Output the (x, y) coordinate of the center of the cell containing the given text.  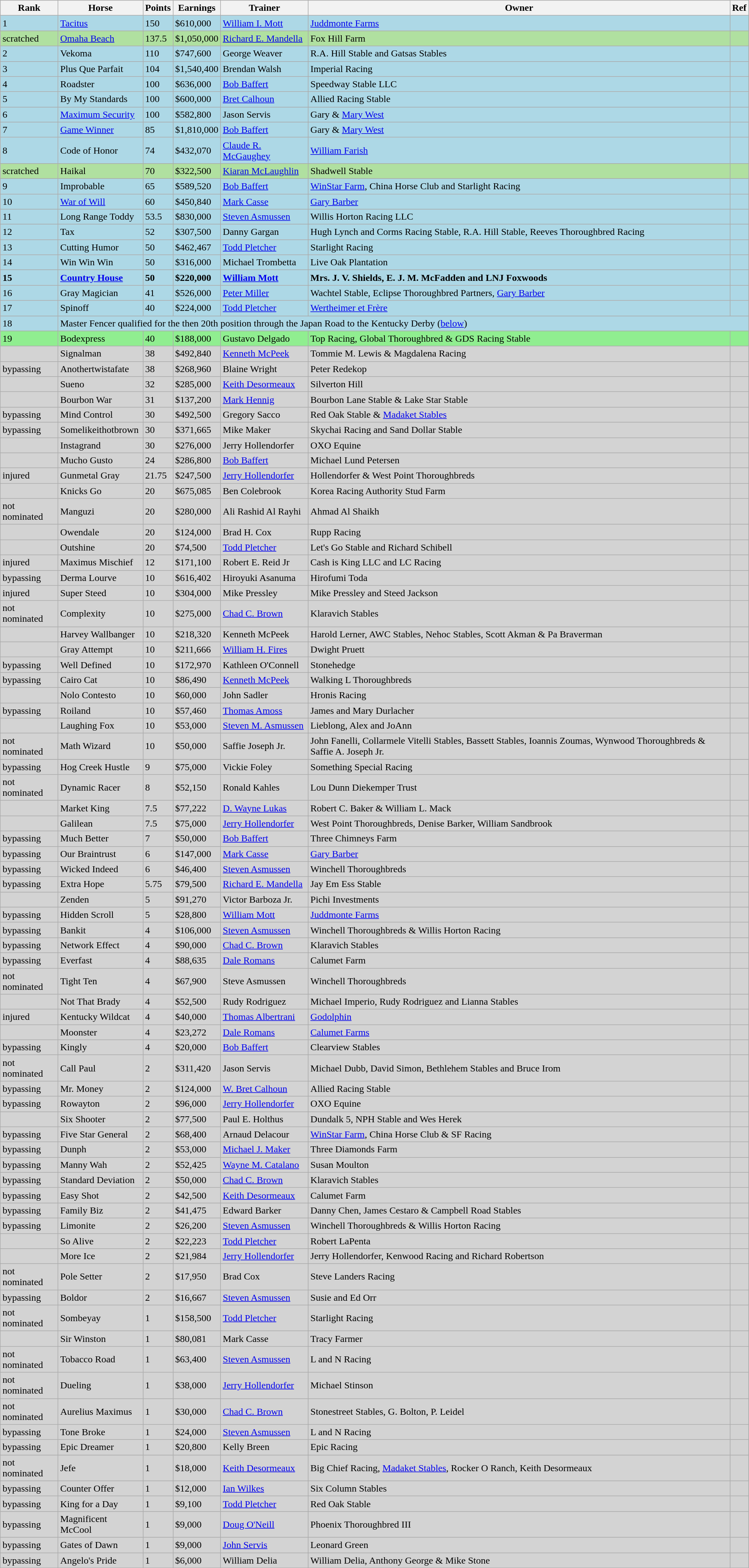
$68,400 (197, 1134)
$268,960 (197, 369)
Jay Em Ess Stable (519, 884)
Gunmetal Gray (100, 476)
Hugh Lynch and Corms Racing Stable, R.A. Hill Stable, Reeves Thoroughbred Racing (519, 232)
$1,050,000 (197, 38)
Horse (100, 8)
Big Chief Racing, Madaket Stables, Rocker O Ranch, Keith Desormeaux (519, 1468)
Bret Calhoun (264, 99)
Steve Asmussen (264, 981)
Thomas Amoss (264, 710)
D. Wayne Lukas (264, 808)
$9,100 (197, 1504)
$171,100 (197, 563)
Family Biz (100, 1210)
13 (29, 247)
$247,500 (197, 476)
Laughing Fox (100, 726)
52 (158, 232)
$224,000 (197, 308)
Aurelius Maximus (100, 1412)
Extra Hope (100, 884)
Nolo Contesto (100, 695)
Danny Gargan (264, 232)
$747,600 (197, 54)
$86,490 (197, 680)
$52,500 (197, 1002)
Zenden (100, 899)
Owendale (100, 532)
65 (158, 186)
Spinoff (100, 308)
Hronis Racing (519, 695)
Leonard Green (519, 1545)
Gates of Dawn (100, 1545)
$20,000 (197, 1047)
41 (158, 293)
14 (29, 262)
By My Standards (100, 99)
WinStar Farm, China Horse Club and Starlight Racing (519, 186)
$280,000 (197, 511)
James and Mary Durlacher (519, 710)
Sombeyay (100, 1318)
85 (158, 130)
70 (158, 171)
Vickie Foley (264, 767)
$304,000 (197, 593)
WinStar Farm, China Horse Club & SF Racing (519, 1134)
R.A. Hill Stable and Gatsas Stables (519, 54)
Three Chimneys Farm (519, 839)
$18,000 (197, 1468)
$322,500 (197, 171)
Arnaud Delacour (264, 1134)
Plus Que Parfait (100, 69)
Harold Lerner, AWC Stables, Nehoc Stables, Scott Akman & Pa Braverman (519, 634)
William Delia, Anthony George & Mike Stone (519, 1560)
Rupp Racing (519, 532)
Stonehedge (519, 665)
$41,475 (197, 1210)
Cutting Humor (100, 247)
Rank (29, 8)
Standard Deviation (100, 1180)
Speedway Stable LLC (519, 84)
Dunph (100, 1149)
$17,950 (197, 1277)
So Alive (100, 1241)
$80,081 (197, 1339)
17 (29, 308)
Michael Imperio, Rudy Rodriguez and Lianna Stables (519, 1002)
John Fanelli, Collarmele Vitelli Stables, Bassett Stables, Ioannis Zoumas, Wynwood Thoroughbreds & Saffie A. Joseph Jr. (519, 747)
$450,840 (197, 201)
$26,200 (197, 1226)
$60,000 (197, 695)
21.75 (158, 476)
$106,000 (197, 930)
Kiaran McLaughlin (264, 171)
$211,666 (197, 649)
King for a Day (100, 1504)
Epic Racing (519, 1447)
Mark Hennig (264, 399)
18 (29, 323)
Network Effect (100, 945)
Kentucky Wildcat (100, 1017)
Sir Winston (100, 1339)
$79,500 (197, 884)
Easy Shot (100, 1195)
Robert E. Reid Jr (264, 563)
Gregory Sacco (264, 415)
Hidden Scroll (100, 915)
Clearview Stables (519, 1047)
Tommie M. Lewis & Magdalena Racing (519, 354)
Paul E. Holthus (264, 1119)
Maximus Mischief (100, 563)
Michael J. Maker (264, 1149)
$589,520 (197, 186)
$46,400 (197, 869)
$88,635 (197, 960)
Robert LaPenta (519, 1241)
Walking L Thoroughbreds (519, 680)
$492,500 (197, 415)
Six Shooter (100, 1119)
Cairo Cat (100, 680)
Kelly Breen (264, 1447)
Call Paul (100, 1068)
$492,840 (197, 354)
John Servis (264, 1545)
Vekoma (100, 54)
Earnings (197, 8)
$462,467 (197, 247)
$1,540,400 (197, 69)
Mind Control (100, 415)
Michael Dubb, David Simon, Bethlehem Stables and Bruce Irom (519, 1068)
Complexity (100, 614)
Long Range Toddy (100, 217)
$188,000 (197, 338)
Magnificent McCool (100, 1524)
$610,000 (197, 23)
Limonite (100, 1226)
Steven M. Asmussen (264, 726)
W. Bret Calhoun (264, 1089)
Doug O'Neill (264, 1524)
Shadwell Stable (519, 171)
Imperial Racing (519, 69)
Michael Stinson (519, 1385)
Live Oak Plantation (519, 262)
$77,500 (197, 1119)
Bodexpress (100, 338)
Boldor (100, 1298)
$311,420 (197, 1068)
Ronald Kahles (264, 787)
Derma Lourve (100, 578)
3 (29, 69)
24 (158, 461)
Michael Trombetta (264, 262)
Wertheimer et Frère (519, 308)
Epic Dreamer (100, 1447)
Steve Landers Racing (519, 1277)
Master Fencer qualified for the then 20th position through the Japan Road to the Kentucky Derby (below) (403, 323)
Five Star General (100, 1134)
$276,000 (197, 445)
$636,000 (197, 84)
Edward Barker (264, 1210)
Blaine Wright (264, 369)
Hog Creek Hustle (100, 767)
Ali Rashid Al Rayhi (264, 511)
Instagrand (100, 445)
Game Winner (100, 130)
Phoenix Thoroughbred III (519, 1524)
Math Wizard (100, 747)
Mike Pressley and Steed Jackson (519, 593)
$600,000 (197, 99)
$307,500 (197, 232)
$42,500 (197, 1195)
Tobacco Road (100, 1360)
Dynamic Racer (100, 787)
Brendan Walsh (264, 69)
$21,984 (197, 1256)
$285,000 (197, 384)
Brad H. Cox (264, 532)
Jefe (100, 1468)
$220,000 (197, 278)
Code of Honor (100, 150)
$1,810,000 (197, 130)
Maximum Security (100, 114)
$675,085 (197, 491)
Ahmad Al Shaikh (519, 511)
5.75 (158, 884)
$90,000 (197, 945)
Signalman (100, 354)
Outshine (100, 547)
Improbable (100, 186)
Fox Hill Farm (519, 38)
$57,460 (197, 710)
Ian Wilkes (264, 1488)
Well Defined (100, 665)
Skychai Racing and Sand Dollar Stable (519, 430)
$38,000 (197, 1385)
Kingly (100, 1047)
31 (158, 399)
War of Will (100, 201)
William H. Fires (264, 649)
$830,000 (197, 217)
Country House (100, 278)
Wayne M. Catalano (264, 1165)
$74,500 (197, 547)
Haikal (100, 171)
Saffie Joseph Jr. (264, 747)
Manny Wah (100, 1165)
Dueling (100, 1385)
Rudy Rodriguez (264, 1002)
John Sadler (264, 695)
15 (29, 278)
Knicks Go (100, 491)
Moonster (100, 1032)
Mucho Gusto (100, 461)
Dundalk 5, NPH Stable and Wes Herek (519, 1119)
$40,000 (197, 1017)
$275,000 (197, 614)
Pole Setter (100, 1277)
32 (158, 384)
Angelo's Pride (100, 1560)
Michael Lund Petersen (519, 461)
$22,223 (197, 1241)
Stonestreet Stables, G. Bolton, P. Leidel (519, 1412)
Manguzi (100, 511)
Red Oak Stable & Madaket Stables (519, 415)
Bankit (100, 930)
60 (158, 201)
Tax (100, 232)
Roadster (100, 84)
$6,000 (197, 1560)
Tracy Farmer (519, 1339)
Susan Moulton (519, 1165)
Win Win Win (100, 262)
George Weaver (264, 54)
$218,320 (197, 634)
Gray Magician (100, 293)
Hirofumi Toda (519, 578)
Market King (100, 808)
Mike Pressley (264, 593)
Victor Barboza Jr. (264, 899)
104 (158, 69)
William Delia (264, 1560)
Silverton Hill (519, 384)
Wachtel Stable, Eclipse Thoroughbred Partners, Gary Barber (519, 293)
Let's Go Stable and Richard Schibell (519, 547)
More Ice (100, 1256)
110 (158, 54)
Cash is King LLC and LC Racing (519, 563)
$616,402 (197, 578)
Gray Attempt (100, 649)
Hollendorfer & West Point Thoroughbreds (519, 476)
Peter Miller (264, 293)
Peter Redekop (519, 369)
Counter Offer (100, 1488)
Owner (519, 8)
Omaha Beach (100, 38)
$52,150 (197, 787)
$67,900 (197, 981)
$28,800 (197, 915)
$147,000 (197, 854)
74 (158, 150)
Tone Broke (100, 1432)
William Farish (519, 150)
Galilean (100, 823)
$172,970 (197, 665)
Willis Horton Racing LLC (519, 217)
Brad Cox (264, 1277)
$24,000 (197, 1432)
$158,500 (197, 1318)
Lou Dunn Diekemper Trust (519, 787)
Dwight Pruett (519, 649)
Robert C. Baker & William L. Mack (519, 808)
Points (158, 8)
Lieblong, Alex and JoAnn (519, 726)
Kathleen O'Connell (264, 665)
16 (29, 293)
Danny Chen, James Cestaro & Campbell Road Stables (519, 1210)
$16,667 (197, 1298)
$526,000 (197, 293)
Mike Maker (264, 430)
$96,000 (197, 1104)
$582,800 (197, 114)
Godolphin (519, 1017)
Not That Brady (100, 1002)
Mrs. J. V. Shields, E. J. M. McFadden and LNJ Foxwoods (519, 278)
Our Braintrust (100, 854)
Everfast (100, 960)
19 (29, 338)
Thomas Albertrani (264, 1017)
$432,070 (197, 150)
$20,800 (197, 1447)
Gustavo Delgado (264, 338)
$286,800 (197, 461)
West Point Thoroughbreds, Denise Barker, William Sandbrook (519, 823)
Ben Colebrook (264, 491)
Bourbon Lane Stable & Lake Star Stable (519, 399)
Tight Ten (100, 981)
$12,000 (197, 1488)
Six Column Stables (519, 1488)
137.5 (158, 38)
Trainer (264, 8)
Somelikeithotbrown (100, 430)
Calumet Farms (519, 1032)
$371,665 (197, 430)
Red Oak Stable (519, 1504)
53.5 (158, 217)
Korea Racing Authority Stud Farm (519, 491)
$91,270 (197, 899)
$23,272 (197, 1032)
Bourbon War (100, 399)
Three Diamonds Farm (519, 1149)
$52,425 (197, 1165)
Much Better (100, 839)
$30,000 (197, 1412)
Something Special Racing (519, 767)
$77,222 (197, 808)
Sueno (100, 384)
Ref (739, 8)
Top Racing, Global Thoroughbred & GDS Racing Stable (519, 338)
Wicked Indeed (100, 869)
William I. Mott (264, 23)
Susie and Ed Orr (519, 1298)
Tacitus (100, 23)
$63,400 (197, 1360)
$137,200 (197, 399)
Jerry Hollendorfer, Kenwood Racing and Richard Robertson (519, 1256)
Hiroyuki Asanuma (264, 578)
Rowayton (100, 1104)
Claude R. McGaughey (264, 150)
$316,000 (197, 262)
Harvey Wallbanger (100, 634)
150 (158, 23)
Super Steed (100, 593)
Pichi Investments (519, 899)
Roiland (100, 710)
11 (29, 217)
Anothertwistafate (100, 369)
Mr. Money (100, 1089)
